From the cell containing the given text, extract its center point as (x, y) coordinate. 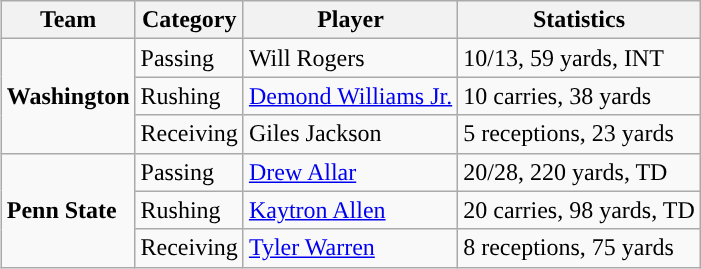
Kaytron Allen (350, 210)
20 carries, 98 yards, TD (580, 210)
Drew Allar (350, 172)
10/13, 59 yards, INT (580, 58)
Team (68, 20)
5 receptions, 23 yards (580, 134)
Player (350, 20)
Giles Jackson (350, 134)
Penn State (68, 210)
Tyler Warren (350, 248)
Statistics (580, 20)
20/28, 220 yards, TD (580, 172)
Will Rogers (350, 58)
Demond Williams Jr. (350, 96)
10 carries, 38 yards (580, 96)
Washington (68, 96)
Category (189, 20)
8 receptions, 75 yards (580, 248)
